Locate the cell with the specified text and output its [x, y] center coordinate. 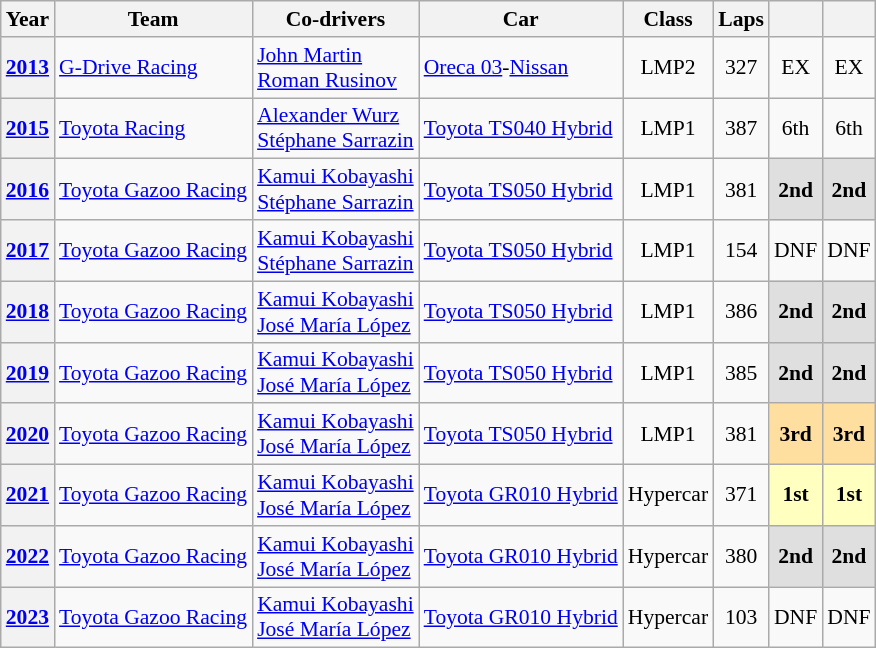
380 [741, 556]
387 [741, 128]
Co-drivers [336, 19]
Laps [741, 19]
2017 [28, 250]
2022 [28, 556]
G-Drive Racing [153, 68]
2016 [28, 190]
103 [741, 618]
154 [741, 250]
2020 [28, 434]
371 [741, 496]
John Martin Roman Rusinov [336, 68]
2018 [28, 312]
Team [153, 19]
Toyota TS040 Hybrid [521, 128]
327 [741, 68]
386 [741, 312]
Car [521, 19]
385 [741, 372]
Year [28, 19]
2023 [28, 618]
Toyota Racing [153, 128]
Class [668, 19]
2013 [28, 68]
Alexander Wurz Stéphane Sarrazin [336, 128]
Oreca 03-Nissan [521, 68]
LMP2 [668, 68]
2021 [28, 496]
2019 [28, 372]
2015 [28, 128]
